Identify which cell holds the provided text, then report its [X, Y] central coordinate. 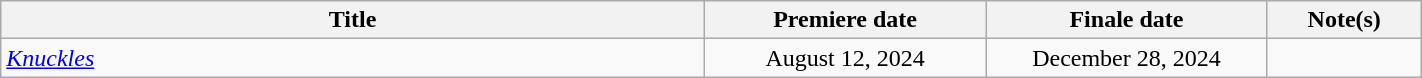
August 12, 2024 [844, 58]
Knuckles [353, 58]
Finale date [1126, 20]
Note(s) [1344, 20]
Title [353, 20]
December 28, 2024 [1126, 58]
Premiere date [844, 20]
